Detect which cell encompasses the target text, then output its (x, y) center coordinate. 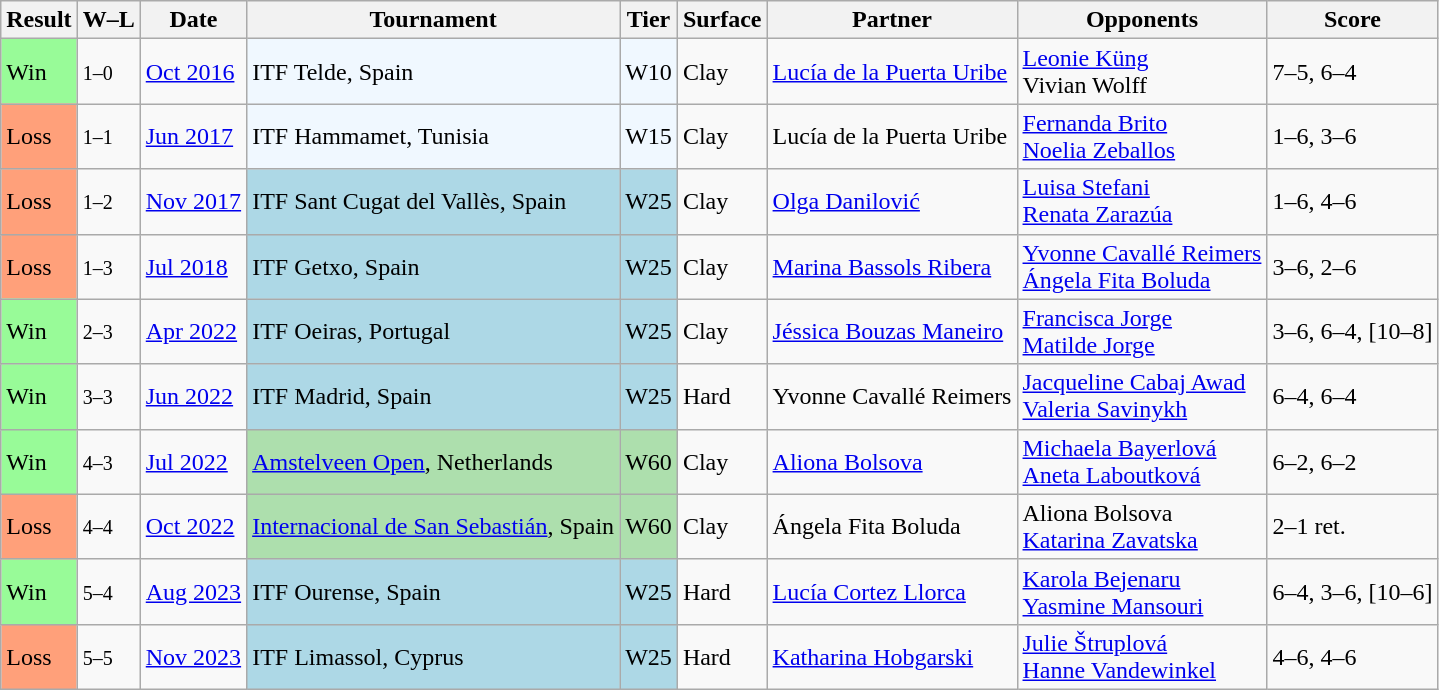
Karola Bejenaru Yasmine Mansouri (1142, 592)
5–5 (108, 656)
3–6, 6–4, [10–8] (1352, 332)
6–2, 6–2 (1352, 462)
2–3 (108, 332)
Jul 2018 (193, 266)
ITF Telde, Spain (434, 72)
Oct 2016 (193, 72)
1–3 (108, 266)
1–1 (108, 136)
4–3 (108, 462)
Date (193, 20)
Yvonne Cavallé Reimers Ángela Fita Boluda (1142, 266)
Nov 2023 (193, 656)
Jacqueline Cabaj Awad Valeria Savinykh (1142, 396)
Result (39, 20)
Internacional de San Sebastián, Spain (434, 526)
W10 (649, 72)
6–4, 3–6, [10–6] (1352, 592)
Aliona Bolsova Katarina Zavatska (1142, 526)
4–4 (108, 526)
Apr 2022 (193, 332)
Nov 2017 (193, 202)
Jul 2022 (193, 462)
1–6, 3–6 (1352, 136)
Olga Danilović (892, 202)
Jun 2022 (193, 396)
Partner (892, 20)
ITF Sant Cugat del Vallès, Spain (434, 202)
3–6, 2–6 (1352, 266)
Jun 2017 (193, 136)
Opponents (1142, 20)
Aug 2023 (193, 592)
Ángela Fita Boluda (892, 526)
W–L (108, 20)
Marina Bassols Ribera (892, 266)
Aliona Bolsova (892, 462)
3–3 (108, 396)
Tier (649, 20)
Julie Štruplová Hanne Vandewinkel (1142, 656)
6–4, 6–4 (1352, 396)
ITF Ourense, Spain (434, 592)
1–6, 4–6 (1352, 202)
ITF Limassol, Cyprus (434, 656)
1–0 (108, 72)
ITF Oeiras, Portugal (434, 332)
Francisca Jorge Matilde Jorge (1142, 332)
Tournament (434, 20)
2–1 ret. (1352, 526)
Fernanda Brito Noelia Zeballos (1142, 136)
ITF Getxo, Spain (434, 266)
Oct 2022 (193, 526)
Luisa Stefani Renata Zarazúa (1142, 202)
Leonie Küng Vivian Wolff (1142, 72)
1–2 (108, 202)
ITF Madrid, Spain (434, 396)
7–5, 6–4 (1352, 72)
4–6, 4–6 (1352, 656)
Score (1352, 20)
ITF Hammamet, Tunisia (434, 136)
Amstelveen Open, Netherlands (434, 462)
Yvonne Cavallé Reimers (892, 396)
Lucía Cortez Llorca (892, 592)
Jéssica Bouzas Maneiro (892, 332)
5–4 (108, 592)
Michaela Bayerlová Aneta Laboutková (1142, 462)
Katharina Hobgarski (892, 656)
W15 (649, 136)
Surface (722, 20)
